Search for the cell housing the specified text and yield its (x, y) center coordinate. 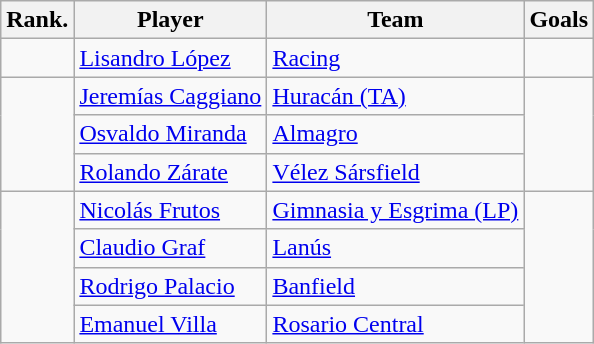
Nicolás Frutos (170, 210)
Lanús (396, 248)
Rodrigo Palacio (170, 286)
Vélez Sársfield (396, 172)
Jeremías Caggiano (170, 96)
Player (170, 20)
Rosario Central (396, 324)
Banfield (396, 286)
Emanuel Villa (170, 324)
Racing (396, 58)
Rank. (38, 20)
Rolando Zárate (170, 172)
Claudio Graf (170, 248)
Huracán (TA) (396, 96)
Almagro (396, 134)
Team (396, 20)
Osvaldo Miranda (170, 134)
Gimnasia y Esgrima (LP) (396, 210)
Lisandro López (170, 58)
Goals (559, 20)
